Return the (x, y) coordinate for the center point of the cell that contains the specified text.  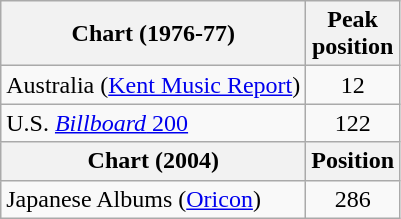
122 (353, 123)
Australia (Kent Music Report) (154, 85)
Chart (1976-77) (154, 34)
12 (353, 85)
286 (353, 199)
Peakposition (353, 34)
Position (353, 161)
Chart (2004) (154, 161)
U.S. Billboard 200 (154, 123)
Japanese Albums (Oricon) (154, 199)
